Detect which cell encompasses the target text, then output its (X, Y) center coordinate. 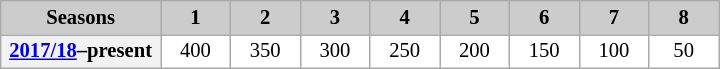
400 (195, 51)
7 (614, 17)
3 (335, 17)
8 (684, 17)
250 (405, 51)
5 (475, 17)
4 (405, 17)
200 (475, 51)
350 (265, 51)
2 (265, 17)
50 (684, 51)
Seasons (81, 17)
2017/18–present (81, 51)
150 (544, 51)
100 (614, 51)
1 (195, 17)
300 (335, 51)
6 (544, 17)
